Provide the [X, Y] coordinate of the cell's center where the given text is located.  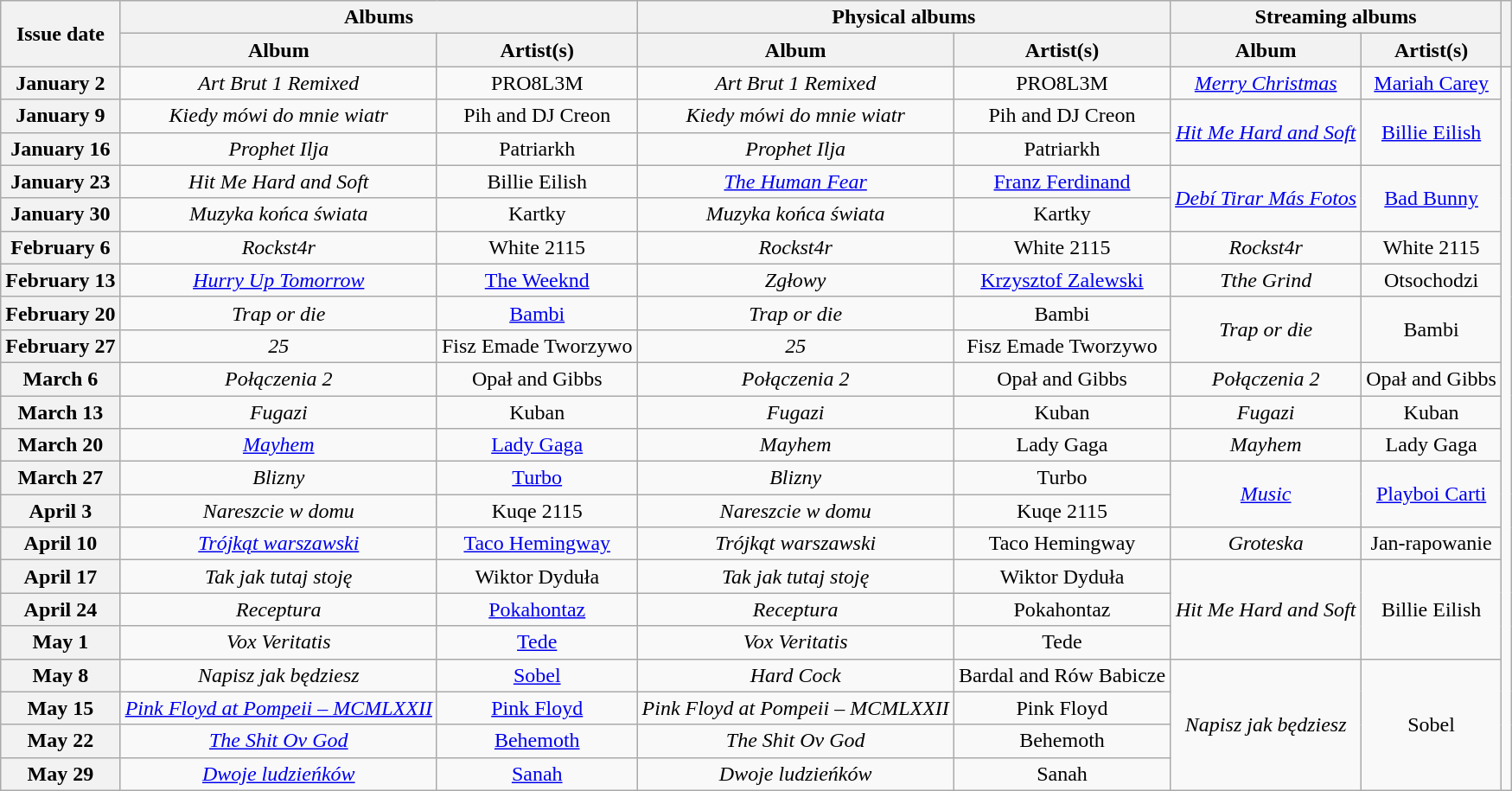
Albums [379, 17]
Groteska [1266, 544]
Krzysztof Zalewski [1062, 280]
Issue date [61, 34]
April 24 [61, 609]
May 29 [61, 774]
May 1 [61, 642]
March 13 [61, 412]
Zgłowy [795, 280]
January 23 [61, 182]
March 20 [61, 445]
Merry Christmas [1266, 83]
Tthe Grind [1266, 280]
Physical albums [904, 17]
May 15 [61, 708]
Hurry Up Tomorrow [278, 280]
May 22 [61, 741]
April 3 [61, 511]
May 8 [61, 675]
January 30 [61, 214]
Hard Cock [795, 675]
Otsochodzi [1432, 280]
The Weeknd [537, 280]
March 6 [61, 379]
February 20 [61, 313]
Bardal and Rów Babicze [1062, 675]
Playboi Carti [1432, 494]
April 17 [61, 577]
April 10 [61, 544]
January 2 [61, 83]
Mariah Carey [1432, 83]
Debí Tirar Más Fotos [1266, 198]
January 9 [61, 116]
Music [1266, 494]
January 16 [61, 149]
The Human Fear [795, 182]
Bad Bunny [1432, 198]
February 6 [61, 247]
Jan-rapowanie [1432, 544]
February 13 [61, 280]
March 27 [61, 478]
February 27 [61, 346]
Streaming albums [1337, 17]
Franz Ferdinand [1062, 182]
